Determine the (x, y) coordinate at the center of the cell enclosing the given text.  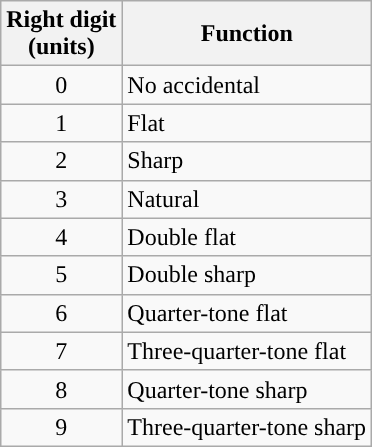
1 (62, 123)
Three-quarter-tone sharp (247, 427)
Function (247, 34)
7 (62, 351)
5 (62, 275)
6 (62, 313)
Three-quarter-tone flat (247, 351)
Double flat (247, 237)
9 (62, 427)
0 (62, 85)
Sharp (247, 161)
Quarter-tone sharp (247, 389)
2 (62, 161)
4 (62, 237)
No accidental (247, 85)
Natural (247, 199)
Right digit(units) (62, 34)
Quarter-tone flat (247, 313)
Double sharp (247, 275)
Flat (247, 123)
3 (62, 199)
8 (62, 389)
